Find where the given text appears and provide that cell's center as [X, Y] coordinate. 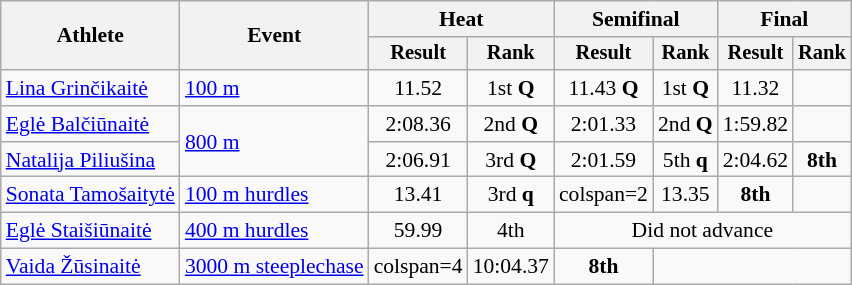
Heat [462, 19]
11.32 [756, 88]
2:04.62 [756, 160]
Lina Grinčikaitė [90, 88]
1:59.82 [756, 124]
400 m hurdles [274, 231]
Natalija Piliušina [90, 160]
100 m hurdles [274, 195]
5th q [686, 160]
Semifinal [636, 19]
colspan=2 [604, 195]
3000 m steeplechase [274, 267]
13.41 [418, 195]
2:06.91 [418, 160]
13.35 [686, 195]
Eglė Balčiūnaitė [90, 124]
3rd Q [511, 160]
100 m [274, 88]
2:01.33 [604, 124]
59.99 [418, 231]
Sonata Tamošaitytė [90, 195]
800 m [274, 142]
2:08.36 [418, 124]
10:04.37 [511, 267]
3rd q [511, 195]
2:01.59 [604, 160]
colspan=4 [418, 267]
Did not advance [702, 231]
Event [274, 36]
11.52 [418, 88]
Athlete [90, 36]
Vaida Žūsinaitė [90, 267]
Final [784, 19]
Eglė Staišiūnaitė [90, 231]
11.43 Q [604, 88]
4th [511, 231]
